Scan for the cell matching the given text and deliver its (x, y) coordinate at center. 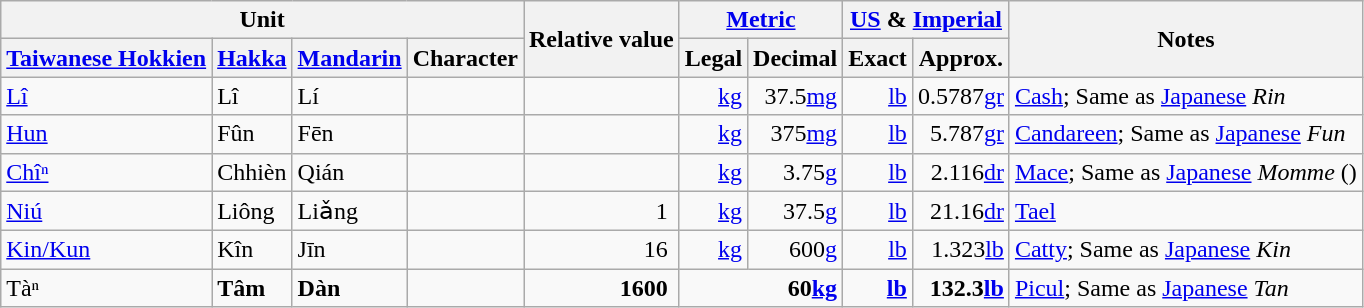
0.5787gr (960, 96)
Decimal (796, 58)
Hun (106, 134)
Mace; Same as Japanese Momme () (1186, 172)
1.323lb (960, 250)
Mandarin (350, 58)
Kin/Kun (106, 250)
3.75g (796, 172)
Chîⁿ (106, 172)
Niú (106, 211)
60kg (760, 288)
Hakka (252, 58)
1600 (602, 288)
Approx. (960, 58)
Qián (350, 172)
Tâm (252, 288)
Fûn (252, 134)
Tael (1186, 211)
Tàⁿ (106, 288)
Character (465, 58)
Dàn (350, 288)
US & Imperial (926, 20)
Fēn (350, 134)
Catty; Same as Japanese Kin (1186, 250)
16 (602, 250)
Legal (713, 58)
Liǎng (350, 211)
Relative value (602, 39)
Liông (252, 211)
600g (796, 250)
Picul; Same as Japanese Tan (1186, 288)
132.3lb (960, 288)
Kîn (252, 250)
Metric (760, 20)
375mg (796, 134)
5.787gr (960, 134)
Unit (262, 20)
Notes (1186, 39)
21.16dr (960, 211)
1 (602, 211)
Jīn (350, 250)
Candareen; Same as Japanese Fun (1186, 134)
Chhièn (252, 172)
2.116dr (960, 172)
Cash; Same as Japanese Rin (1186, 96)
37.5g (796, 211)
Exact (878, 58)
37.5mg (796, 96)
Lí (350, 96)
Taiwanese Hokkien (106, 58)
